Provide the (x, y) coordinate of the cell's center where the given text is located.  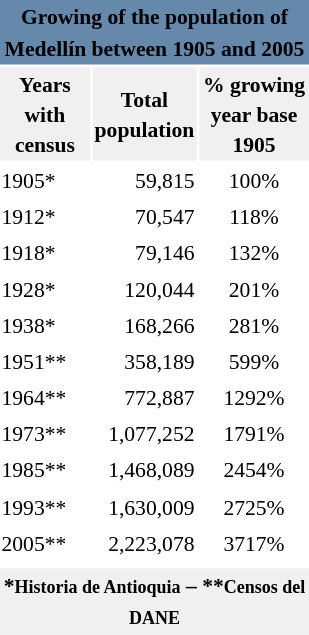
358,189 (144, 362)
*Historia de Antioquia – **Censos del DANE (154, 601)
% growingyear base 1905 (254, 114)
1,077,252 (144, 434)
1292% (254, 398)
70,547 (144, 216)
772,887 (144, 398)
281% (254, 326)
100% (254, 180)
1905* (45, 180)
1964** (45, 398)
2,223,078 (144, 542)
Yearswith census (45, 114)
599% (254, 362)
132% (254, 252)
1918* (45, 252)
118% (254, 216)
1938* (45, 326)
2725% (254, 506)
Totalpopulation (144, 114)
201% (254, 288)
59,815 (144, 180)
1993** (45, 506)
79,146 (144, 252)
168,266 (144, 326)
Growing of the population ofMedellín between 1905 and 2005 (154, 32)
1912* (45, 216)
3717% (254, 542)
120,044 (144, 288)
1985** (45, 470)
2005** (45, 542)
1,630,009 (144, 506)
1951** (45, 362)
1973** (45, 434)
1,468,089 (144, 470)
2454% (254, 470)
1928* (45, 288)
1791% (254, 434)
